Detect which cell encompasses the target text, then output its (X, Y) center coordinate. 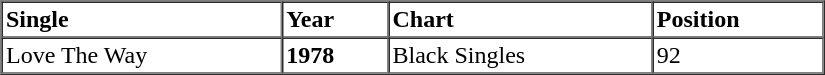
Love The Way (142, 56)
1978 (335, 56)
Position (738, 20)
Black Singles (520, 56)
92 (738, 56)
Chart (520, 20)
Year (335, 20)
Single (142, 20)
